Provide the [X, Y] coordinate of the cell's center where the given text is located.  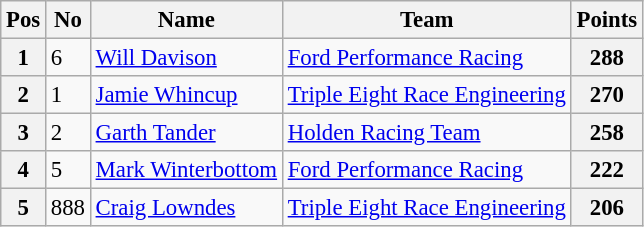
288 [606, 58]
3 [24, 133]
Holden Racing Team [426, 133]
Points [606, 20]
Team [426, 20]
222 [606, 170]
Will Davison [186, 58]
270 [606, 95]
Mark Winterbottom [186, 170]
Pos [24, 20]
Garth Tander [186, 133]
Jamie Whincup [186, 95]
6 [68, 58]
206 [606, 208]
Name [186, 20]
888 [68, 208]
4 [24, 170]
No [68, 20]
Craig Lowndes [186, 208]
258 [606, 133]
